Identify which cell holds the provided text, then report its (X, Y) central coordinate. 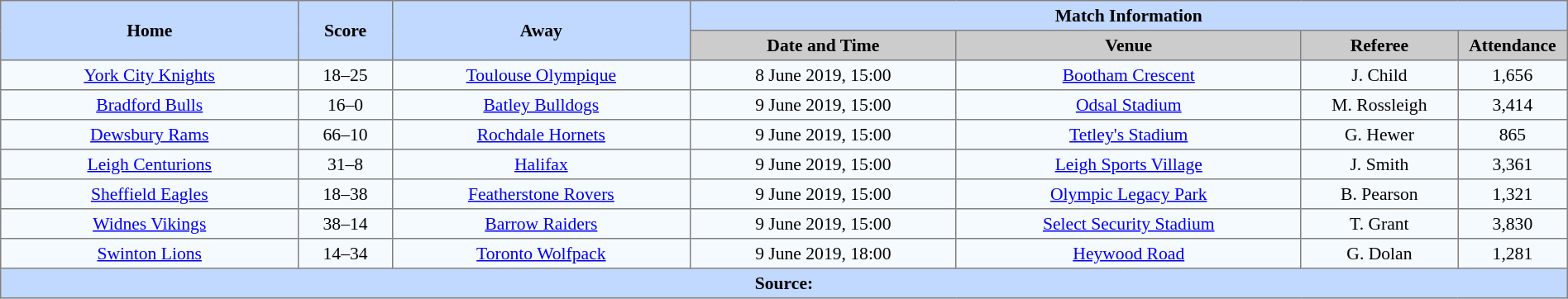
Home (150, 31)
1,321 (1513, 194)
Batley Bulldogs (541, 105)
B. Pearson (1379, 194)
18–25 (346, 75)
Leigh Sports Village (1128, 164)
G. Hewer (1379, 135)
Dewsbury Rams (150, 135)
Swinton Lions (150, 254)
1,281 (1513, 254)
J. Smith (1379, 164)
Bradford Bulls (150, 105)
8 June 2019, 15:00 (823, 75)
3,361 (1513, 164)
16–0 (346, 105)
Sheffield Eagles (150, 194)
Select Security Stadium (1128, 224)
Leigh Centurions (150, 164)
Away (541, 31)
Source: (784, 283)
865 (1513, 135)
J. Child (1379, 75)
Halifax (541, 164)
Odsal Stadium (1128, 105)
14–34 (346, 254)
Olympic Legacy Park (1128, 194)
Date and Time (823, 45)
Referee (1379, 45)
18–38 (346, 194)
Attendance (1513, 45)
38–14 (346, 224)
Score (346, 31)
Heywood Road (1128, 254)
Featherstone Rovers (541, 194)
9 June 2019, 18:00 (823, 254)
T. Grant (1379, 224)
G. Dolan (1379, 254)
Bootham Crescent (1128, 75)
Tetley's Stadium (1128, 135)
M. Rossleigh (1379, 105)
Toulouse Olympique (541, 75)
3,830 (1513, 224)
Match Information (1128, 16)
Rochdale Hornets (541, 135)
Barrow Raiders (541, 224)
Venue (1128, 45)
Widnes Vikings (150, 224)
3,414 (1513, 105)
31–8 (346, 164)
York City Knights (150, 75)
Toronto Wolfpack (541, 254)
1,656 (1513, 75)
66–10 (346, 135)
